From the cell containing the given text, extract its center point as (x, y) coordinate. 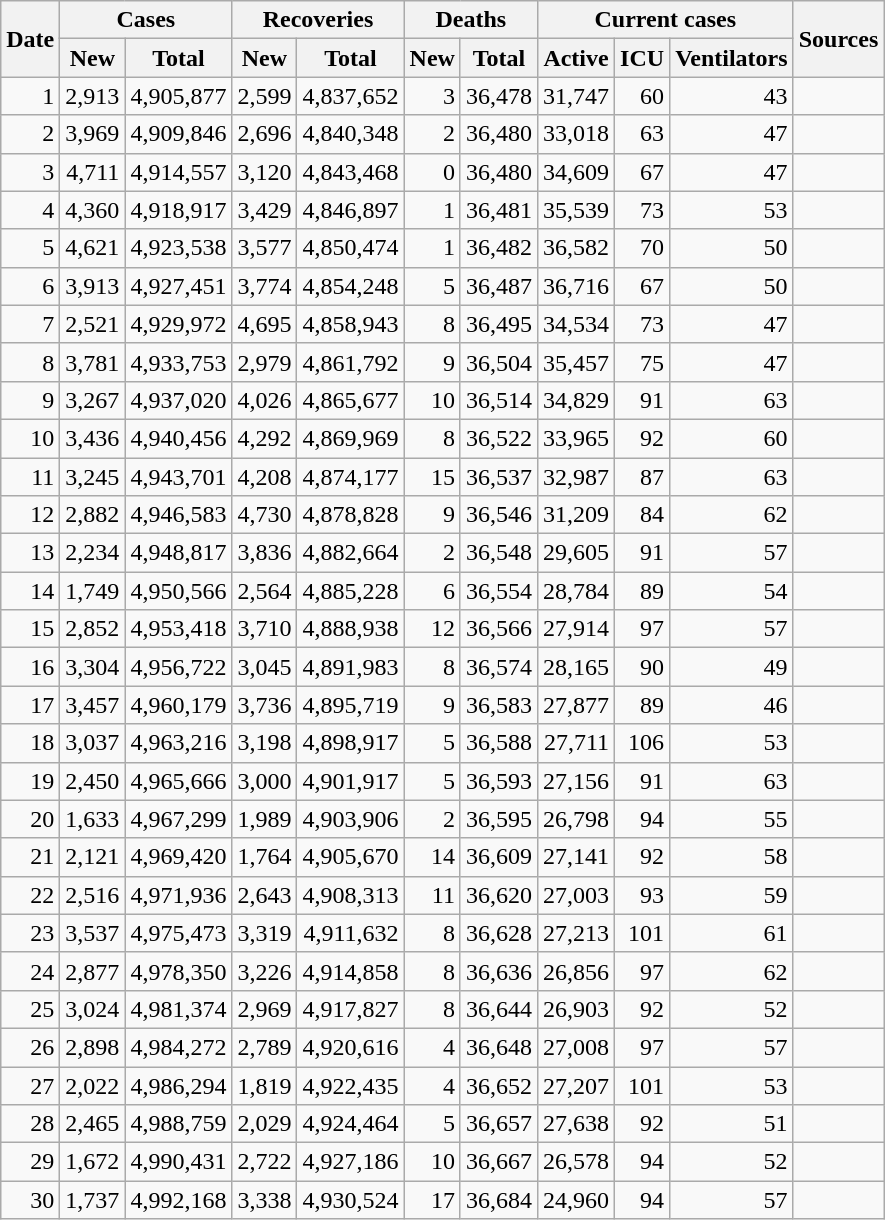
2,022 (92, 1085)
35,457 (576, 362)
4,882,664 (350, 553)
4,874,177 (350, 477)
28,784 (576, 591)
3,736 (264, 705)
Recoveries (318, 20)
13 (30, 553)
36,684 (498, 1200)
36,566 (498, 629)
4,869,969 (350, 438)
16 (30, 667)
29 (30, 1162)
36,593 (498, 781)
36,548 (498, 553)
26,903 (576, 1009)
90 (642, 667)
35,539 (576, 210)
4,730 (264, 515)
27,003 (576, 895)
2,979 (264, 362)
4,865,677 (350, 400)
3,024 (92, 1009)
4,360 (92, 210)
4,914,858 (350, 971)
4,891,983 (350, 667)
27,156 (576, 781)
4,026 (264, 400)
3,319 (264, 933)
4,888,938 (350, 629)
4,927,451 (178, 286)
36,495 (498, 324)
4,292 (264, 438)
26 (30, 1047)
Sources (838, 39)
4,969,420 (178, 857)
4,946,583 (178, 515)
4,986,294 (178, 1085)
36,628 (498, 933)
4,978,350 (178, 971)
4,878,828 (350, 515)
4,950,566 (178, 591)
27,914 (576, 629)
4,917,827 (350, 1009)
4,837,652 (350, 96)
61 (732, 933)
3,537 (92, 933)
4,981,374 (178, 1009)
4,924,464 (350, 1124)
4,929,972 (178, 324)
23 (30, 933)
2,913 (92, 96)
4,963,216 (178, 743)
2,643 (264, 895)
36,574 (498, 667)
4,858,943 (350, 324)
4,927,186 (350, 1162)
36,588 (498, 743)
36,504 (498, 362)
75 (642, 362)
2,877 (92, 971)
21 (30, 857)
4,971,936 (178, 895)
4,905,670 (350, 857)
4,621 (92, 248)
2,465 (92, 1124)
Ventilators (732, 58)
4,988,759 (178, 1124)
87 (642, 477)
4,940,456 (178, 438)
3,429 (264, 210)
27,008 (576, 1047)
4,843,468 (350, 172)
4,911,632 (350, 933)
36,478 (498, 96)
31,747 (576, 96)
4,898,917 (350, 743)
58 (732, 857)
1,749 (92, 591)
1,633 (92, 819)
Current cases (665, 20)
28 (30, 1124)
1,819 (264, 1085)
70 (642, 248)
2,516 (92, 895)
36,487 (498, 286)
28,165 (576, 667)
3,710 (264, 629)
2,121 (92, 857)
51 (732, 1124)
4,956,722 (178, 667)
4,895,719 (350, 705)
4,905,877 (178, 96)
3,338 (264, 1200)
4,908,313 (350, 895)
27,711 (576, 743)
27,213 (576, 933)
3,245 (92, 477)
3,457 (92, 705)
84 (642, 515)
22 (30, 895)
20 (30, 819)
36,582 (576, 248)
36,667 (498, 1162)
Deaths (470, 20)
34,829 (576, 400)
3,226 (264, 971)
55 (732, 819)
36,657 (498, 1124)
36,620 (498, 895)
36,554 (498, 591)
18 (30, 743)
3,304 (92, 667)
34,609 (576, 172)
2,882 (92, 515)
4,920,616 (350, 1047)
27,638 (576, 1124)
4,990,431 (178, 1162)
54 (732, 591)
36,482 (498, 248)
2,029 (264, 1124)
2,564 (264, 591)
4,861,792 (350, 362)
2,450 (92, 781)
2,599 (264, 96)
36,537 (498, 477)
4,909,846 (178, 134)
4,967,299 (178, 819)
32,987 (576, 477)
4,930,524 (350, 1200)
Cases (146, 20)
24 (30, 971)
2,696 (264, 134)
4,953,418 (178, 629)
4,975,473 (178, 933)
36,595 (498, 819)
2,969 (264, 1009)
19 (30, 781)
7 (30, 324)
31,209 (576, 515)
93 (642, 895)
4,984,272 (178, 1047)
3,267 (92, 400)
36,716 (576, 286)
4,992,168 (178, 1200)
36,644 (498, 1009)
2,521 (92, 324)
59 (732, 895)
26,856 (576, 971)
36,583 (498, 705)
4,840,348 (350, 134)
27,141 (576, 857)
30 (30, 1200)
ICU (642, 58)
36,546 (498, 515)
43 (732, 96)
3,577 (264, 248)
4,960,179 (178, 705)
3,436 (92, 438)
34,534 (576, 324)
4,923,538 (178, 248)
36,522 (498, 438)
2,234 (92, 553)
3,120 (264, 172)
4,901,917 (350, 781)
4,885,228 (350, 591)
Active (576, 58)
33,018 (576, 134)
3,969 (92, 134)
4,850,474 (350, 248)
27,877 (576, 705)
36,514 (498, 400)
4,943,701 (178, 477)
4,903,906 (350, 819)
1,672 (92, 1162)
26,578 (576, 1162)
106 (642, 743)
Date (30, 39)
4,854,248 (350, 286)
1,764 (264, 857)
2,789 (264, 1047)
3,781 (92, 362)
4,918,917 (178, 210)
2,722 (264, 1162)
36,652 (498, 1085)
24,960 (576, 1200)
4,208 (264, 477)
4,948,817 (178, 553)
4,922,435 (350, 1085)
49 (732, 667)
3,913 (92, 286)
4,933,753 (178, 362)
3,037 (92, 743)
27,207 (576, 1085)
4,965,666 (178, 781)
27 (30, 1085)
36,609 (498, 857)
36,481 (498, 210)
3,198 (264, 743)
29,605 (576, 553)
4,711 (92, 172)
4,914,557 (178, 172)
4,937,020 (178, 400)
0 (432, 172)
2,852 (92, 629)
46 (732, 705)
26,798 (576, 819)
1,989 (264, 819)
3,774 (264, 286)
36,648 (498, 1047)
25 (30, 1009)
3,836 (264, 553)
3,045 (264, 667)
33,965 (576, 438)
1,737 (92, 1200)
4,695 (264, 324)
36,636 (498, 971)
3,000 (264, 781)
4,846,897 (350, 210)
2,898 (92, 1047)
